Find where the given text appears and provide that cell's center as [x, y] coordinate. 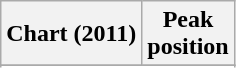
Chart (2011) [72, 34]
Peakposition [188, 34]
